Identify which cell holds the provided text, then report its [X, Y] central coordinate. 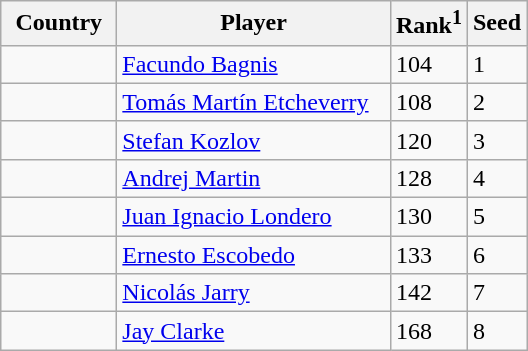
120 [428, 140]
Player [254, 24]
Rank1 [428, 24]
6 [496, 255]
4 [496, 178]
Country [59, 24]
Ernesto Escobedo [254, 255]
7 [496, 293]
2 [496, 102]
Nicolás Jarry [254, 293]
133 [428, 255]
168 [428, 331]
Jay Clarke [254, 331]
Andrej Martin [254, 178]
108 [428, 102]
142 [428, 293]
Facundo Bagnis [254, 64]
128 [428, 178]
Juan Ignacio Londero [254, 217]
104 [428, 64]
1 [496, 64]
8 [496, 331]
130 [428, 217]
Seed [496, 24]
5 [496, 217]
3 [496, 140]
Stefan Kozlov [254, 140]
Tomás Martín Etcheverry [254, 102]
